Return the [X, Y] coordinate for the center point of the cell that contains the specified text.  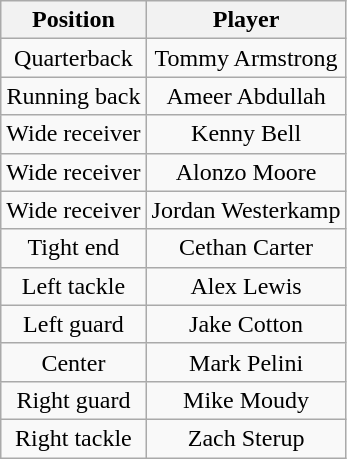
Alonzo Moore [246, 172]
Left tackle [74, 286]
Cethan Carter [246, 248]
Alex Lewis [246, 286]
Jake Cotton [246, 324]
Mark Pelini [246, 362]
Tommy Armstrong [246, 58]
Right guard [74, 400]
Zach Sterup [246, 438]
Kenny Bell [246, 134]
Center [74, 362]
Right tackle [74, 438]
Quarterback [74, 58]
Ameer Abdullah [246, 96]
Position [74, 20]
Tight end [74, 248]
Mike Moudy [246, 400]
Player [246, 20]
Jordan Westerkamp [246, 210]
Left guard [74, 324]
Running back [74, 96]
